Identify which cell holds the provided text, then report its (x, y) central coordinate. 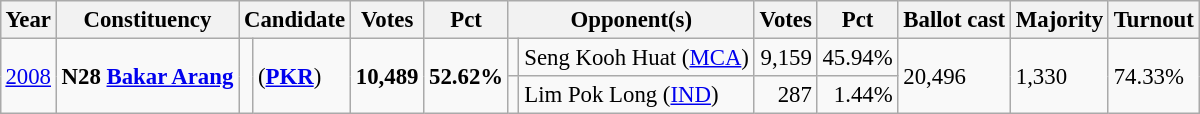
52.62% (466, 76)
Year (28, 20)
(PKR) (302, 76)
Seng Kooh Huat (MCA) (636, 57)
Ballot cast (954, 20)
Constituency (147, 20)
Turnout (1154, 20)
9,159 (786, 57)
1,330 (1059, 76)
74.33% (1154, 76)
1.44% (858, 95)
Opponent(s) (631, 20)
45.94% (858, 57)
Majority (1059, 20)
10,489 (388, 76)
Candidate (295, 20)
20,496 (954, 76)
Lim Pok Long (IND) (636, 95)
287 (786, 95)
N28 Bakar Arang (147, 76)
2008 (28, 76)
